Extract the (x, y) coordinate from the center of the cell holding the provided text.  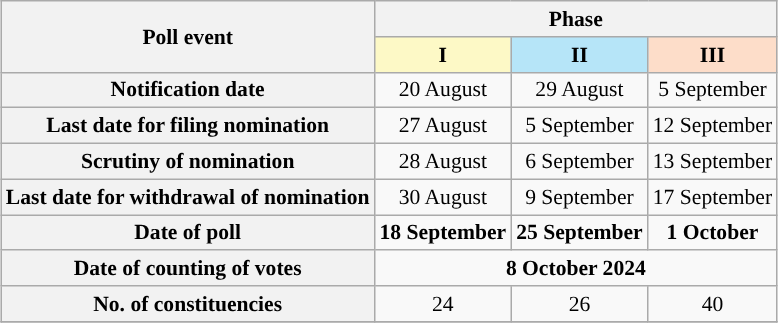
17 September (712, 197)
Date of counting of votes (188, 268)
No. of constituencies (188, 304)
25 September (580, 232)
Poll event (188, 36)
30 August (444, 197)
9 September (580, 197)
18 September (444, 232)
24 (444, 304)
20 August (444, 90)
Last date for withdrawal of nomination (188, 197)
Phase (576, 19)
8 October 2024 (576, 268)
26 (580, 304)
II (580, 54)
Last date for filing nomination (188, 126)
Scrutiny of nomination (188, 161)
Notification date (188, 90)
40 (712, 304)
12 September (712, 126)
13 September (712, 161)
6 September (580, 161)
28 August (444, 161)
1 October (712, 232)
Date of poll (188, 232)
I (444, 54)
27 August (444, 126)
29 August (580, 90)
III (712, 54)
